Pinpoint the cell where the given text exists, returning its (x, y) midpoint coordinate. 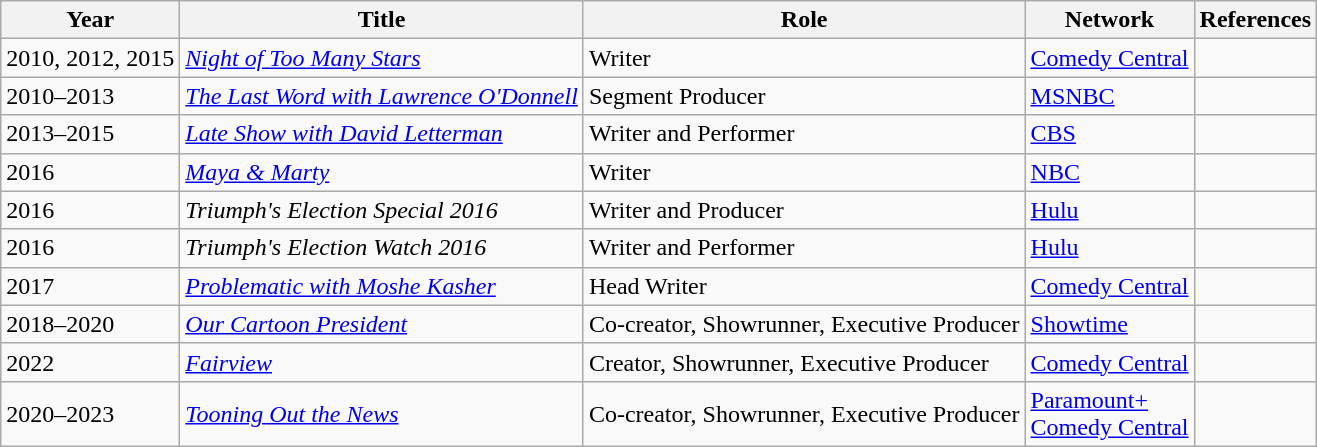
2013–2015 (90, 134)
Writer and Producer (804, 210)
Triumph's Election Special 2016 (382, 210)
Fairview (382, 362)
Maya & Marty (382, 172)
References (1256, 20)
Paramount+Comedy Central (1110, 414)
Triumph's Election Watch 2016 (382, 248)
2022 (90, 362)
CBS (1110, 134)
2018–2020 (90, 324)
Title (382, 20)
The Last Word with Lawrence O'Donnell (382, 96)
2010–2013 (90, 96)
Our Cartoon President (382, 324)
Night of Too Many Stars (382, 58)
Network (1110, 20)
Tooning Out the News (382, 414)
2020–2023 (90, 414)
2010, 2012, 2015 (90, 58)
MSNBC (1110, 96)
NBC (1110, 172)
Year (90, 20)
Creator, Showrunner, Executive Producer (804, 362)
Problematic with Moshe Kasher (382, 286)
Head Writer (804, 286)
Late Show with David Letterman (382, 134)
Showtime (1110, 324)
Role (804, 20)
Segment Producer (804, 96)
2017 (90, 286)
